Output the [x, y] coordinate of the center of the cell containing the given text.  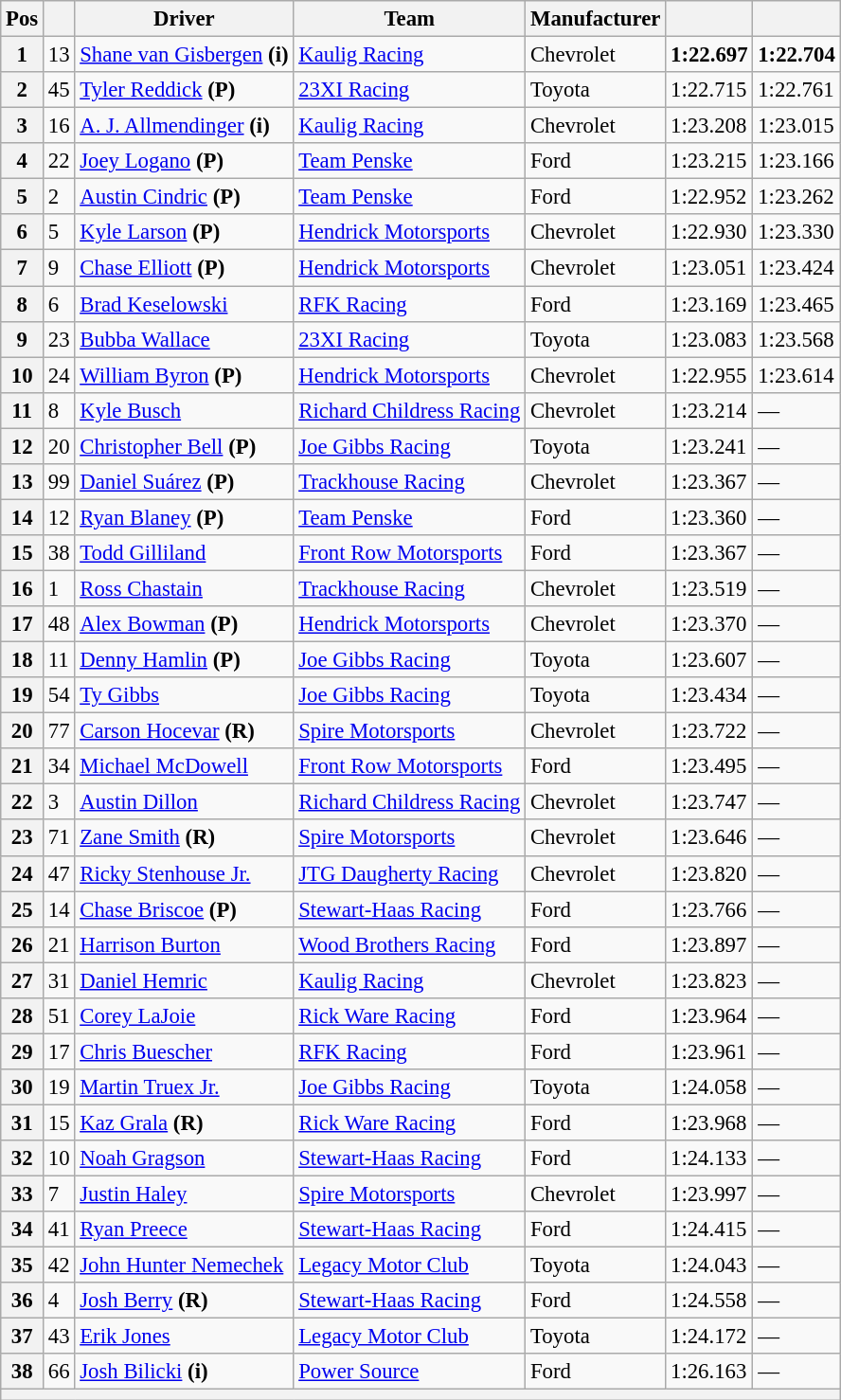
Austin Dillon [184, 802]
Carson Hocevar (R) [184, 731]
1:24.133 [709, 1158]
1:22.955 [709, 375]
1:23.722 [709, 731]
28 [23, 1016]
42 [59, 1265]
36 [23, 1301]
37 [23, 1337]
1:22.715 [709, 90]
1:23.214 [709, 410]
1:23.215 [709, 161]
1:23.964 [709, 1016]
JTG Daugherty Racing [409, 873]
1:23.434 [709, 695]
Ross Chastain [184, 588]
Tyler Reddick (P) [184, 90]
51 [59, 1016]
Ty Gibbs [184, 695]
Erik Jones [184, 1337]
1:23.614 [796, 375]
Kaz Grala (R) [184, 1122]
45 [59, 90]
Power Source [409, 1373]
25 [23, 909]
1:24.172 [709, 1337]
1:23.897 [709, 944]
1:24.415 [709, 1229]
Christopher Bell (P) [184, 446]
Ryan Blaney (P) [184, 517]
1:24.043 [709, 1265]
1:23.015 [796, 126]
Daniel Suárez (P) [184, 482]
1:23.607 [709, 660]
1:23.997 [709, 1194]
1:24.558 [709, 1301]
1:22.697 [709, 55]
1:22.930 [709, 232]
Denny Hamlin (P) [184, 660]
Josh Berry (R) [184, 1301]
Zane Smith (R) [184, 838]
41 [59, 1229]
1:23.370 [709, 624]
1:23.747 [709, 802]
Justin Haley [184, 1194]
1:24.058 [709, 1087]
Daniel Hemric [184, 980]
William Byron (P) [184, 375]
1:23.823 [709, 980]
1:23.241 [709, 446]
26 [23, 944]
1:23.360 [709, 517]
33 [23, 1194]
Corey LaJoie [184, 1016]
1:23.465 [796, 304]
1:23.262 [796, 197]
1:23.424 [796, 268]
A. J. Allmendinger (i) [184, 126]
Wood Brothers Racing [409, 944]
1:23.330 [796, 232]
Kyle Busch [184, 410]
Harrison Burton [184, 944]
35 [23, 1265]
54 [59, 695]
1:23.961 [709, 1051]
1:23.083 [709, 339]
1:26.163 [709, 1373]
Joey Logano (P) [184, 161]
32 [23, 1158]
27 [23, 980]
1:23.568 [796, 339]
1:23.495 [709, 766]
18 [23, 660]
1:22.761 [796, 90]
1:23.820 [709, 873]
1:23.169 [709, 304]
Bubba Wallace [184, 339]
Shane van Gisbergen (i) [184, 55]
47 [59, 873]
1:23.519 [709, 588]
Ryan Preece [184, 1229]
77 [59, 731]
John Hunter Nemechek [184, 1265]
Driver [184, 19]
Noah Gragson [184, 1158]
1:23.208 [709, 126]
Chase Briscoe (P) [184, 909]
Brad Keselowski [184, 304]
48 [59, 624]
66 [59, 1373]
Kyle Larson (P) [184, 232]
Martin Truex Jr. [184, 1087]
Team [409, 19]
1:23.166 [796, 161]
29 [23, 1051]
30 [23, 1087]
Todd Gilliland [184, 553]
1:23.766 [709, 909]
1:22.704 [796, 55]
Manufacturer [596, 19]
1:23.051 [709, 268]
Ricky Stenhouse Jr. [184, 873]
Michael McDowell [184, 766]
Austin Cindric (P) [184, 197]
1:23.646 [709, 838]
71 [59, 838]
1:22.952 [709, 197]
Alex Bowman (P) [184, 624]
Pos [23, 19]
Josh Bilicki (i) [184, 1373]
1:23.968 [709, 1122]
Chase Elliott (P) [184, 268]
43 [59, 1337]
Chris Buescher [184, 1051]
99 [59, 482]
